Pinpoint the cell where the given text exists, returning its (x, y) midpoint coordinate. 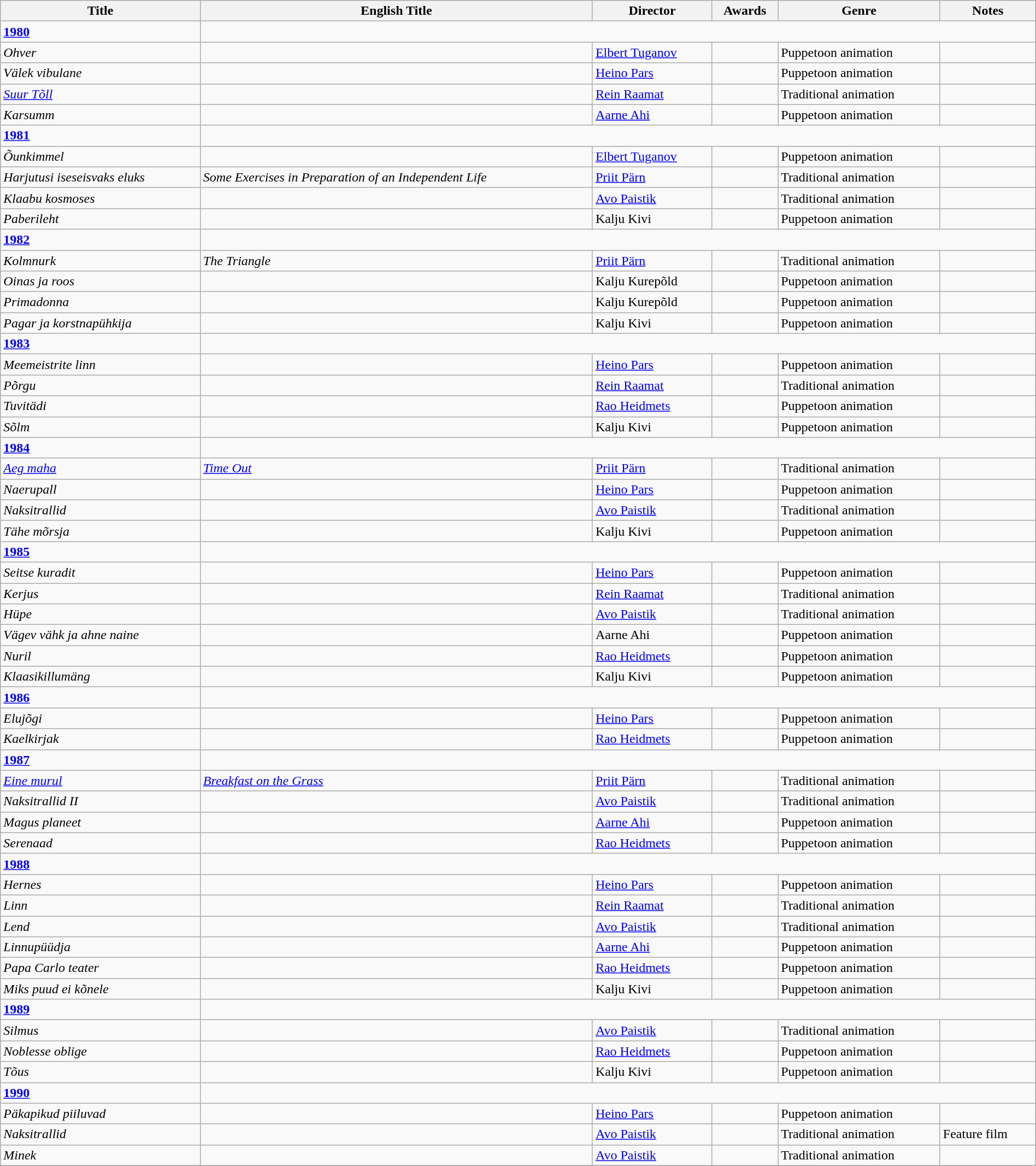
1980 (101, 32)
1989 (101, 1010)
Feature film (988, 1134)
Silmus (101, 1030)
Õunkimmel (101, 156)
1988 (101, 864)
1983 (101, 344)
Hüpe (101, 614)
1982 (101, 239)
Awards (745, 11)
Tähe mõrsja (101, 531)
Lend (101, 927)
Linn (101, 905)
Primadonna (101, 302)
Some Exercises in Preparation of an Independent Life (396, 177)
Magus planeet (101, 822)
1987 (101, 760)
Director (652, 11)
Päkapikud piiluvad (101, 1114)
Klaabu kosmoses (101, 198)
Minek (101, 1155)
Põrgu (101, 385)
Seitse kuradit (101, 572)
Title (101, 11)
Breakfast on the Grass (396, 781)
Sõlm (101, 427)
Aeg maha (101, 468)
Kolmnurk (101, 261)
Suur Tõll (101, 94)
1984 (101, 448)
English Title (396, 11)
Kerjus (101, 593)
Naksitrallid II (101, 801)
Time Out (396, 468)
Meemeistrite linn (101, 365)
1981 (101, 136)
Naerupall (101, 489)
Karsumm (101, 115)
Notes (988, 11)
1986 (101, 698)
Linnupüüdja (101, 947)
Serenaad (101, 843)
1990 (101, 1093)
Oinas ja roos (101, 282)
Eine murul (101, 781)
Tõus (101, 1072)
Papa Carlo teater (101, 968)
Genre (859, 11)
Kaelkirjak (101, 739)
Paberileht (101, 219)
Klaasikillumäng (101, 677)
Harjutusi iseseisvaks eluks (101, 177)
Elujõgi (101, 718)
The Triangle (396, 261)
Nuril (101, 656)
Miks puud ei kõnele (101, 989)
Pagar ja korstnapühkija (101, 323)
Hernes (101, 884)
Välek vibulane (101, 73)
Tuvitädi (101, 406)
Noblesse oblige (101, 1051)
Vägev vähk ja ahne naine (101, 635)
Ohver (101, 52)
1985 (101, 552)
